Provide the [x, y] coordinate of the cell's center where the given text is located.  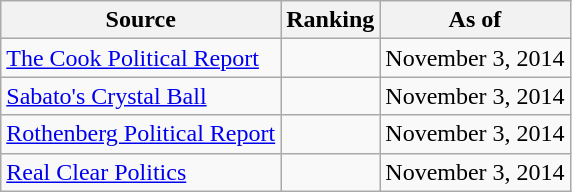
As of [475, 20]
Rothenberg Political Report [141, 134]
Real Clear Politics [141, 172]
Sabato's Crystal Ball [141, 96]
Source [141, 20]
Ranking [330, 20]
The Cook Political Report [141, 58]
